Search for the cell housing the specified text and yield its (X, Y) center coordinate. 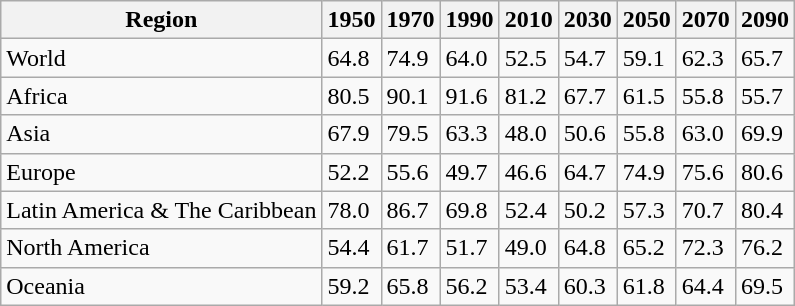
60.3 (588, 286)
67.7 (588, 96)
52.4 (528, 210)
1990 (470, 20)
80.4 (764, 210)
Latin America & The Caribbean (162, 210)
Europe (162, 172)
49.0 (528, 248)
Oceania (162, 286)
70.7 (706, 210)
50.6 (588, 134)
78.0 (352, 210)
46.6 (528, 172)
North America (162, 248)
57.3 (646, 210)
65.8 (410, 286)
55.6 (410, 172)
72.3 (706, 248)
2010 (528, 20)
91.6 (470, 96)
World (162, 58)
67.9 (352, 134)
69.8 (470, 210)
51.7 (470, 248)
80.5 (352, 96)
56.2 (470, 286)
80.6 (764, 172)
86.7 (410, 210)
54.7 (588, 58)
52.5 (528, 58)
61.7 (410, 248)
65.7 (764, 58)
2030 (588, 20)
48.0 (528, 134)
2050 (646, 20)
79.5 (410, 134)
76.2 (764, 248)
59.2 (352, 286)
90.1 (410, 96)
2090 (764, 20)
59.1 (646, 58)
69.9 (764, 134)
52.2 (352, 172)
64.0 (470, 58)
81.2 (528, 96)
49.7 (470, 172)
2070 (706, 20)
55.7 (764, 96)
53.4 (528, 286)
Region (162, 20)
64.7 (588, 172)
63.0 (706, 134)
1970 (410, 20)
1950 (352, 20)
Africa (162, 96)
54.4 (352, 248)
64.4 (706, 286)
69.5 (764, 286)
65.2 (646, 248)
61.8 (646, 286)
75.6 (706, 172)
61.5 (646, 96)
62.3 (706, 58)
50.2 (588, 210)
Asia (162, 134)
63.3 (470, 134)
